Identify which cell holds the provided text, then report its (x, y) central coordinate. 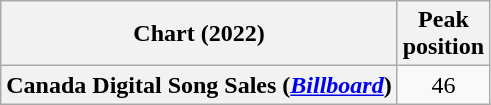
Canada Digital Song Sales (Billboard) (199, 85)
46 (443, 85)
Peakposition (443, 34)
Chart (2022) (199, 34)
